Pinpoint the cell where the given text exists, returning its (x, y) midpoint coordinate. 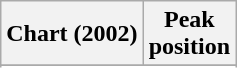
Chart (2002) (72, 34)
Peakposition (189, 34)
